Determine the (X, Y) coordinate at the center of the cell enclosing the given text.  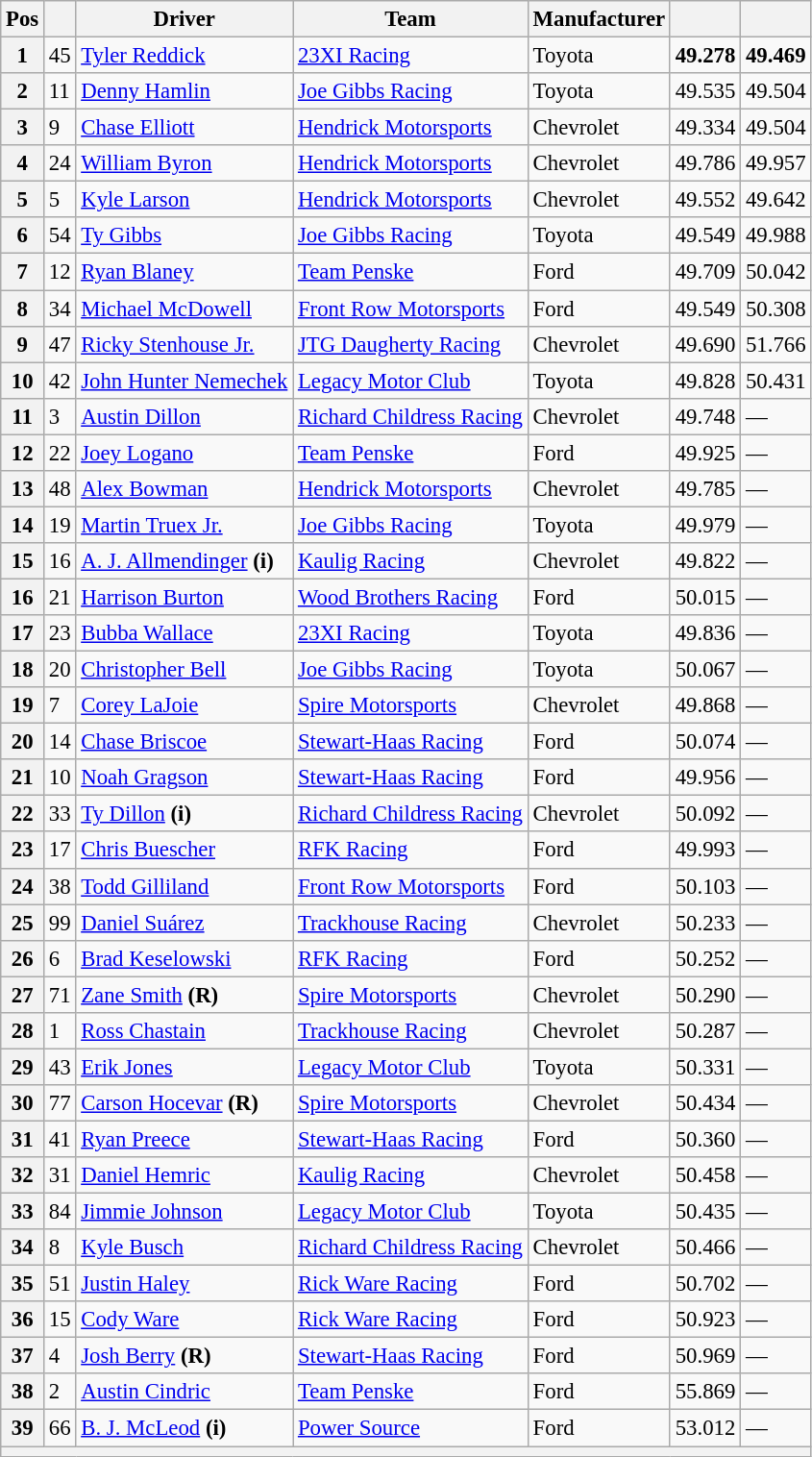
66 (60, 1428)
49.535 (705, 91)
49.836 (705, 633)
49.690 (705, 344)
50.923 (705, 1320)
49.469 (776, 56)
49.552 (705, 200)
32 (23, 1175)
49.988 (776, 235)
Noah Gragson (185, 778)
49.642 (776, 200)
50.431 (776, 381)
B. J. McLeod (i) (185, 1428)
Corey LaJoie (185, 705)
Denny Hamlin (185, 91)
Alex Bowman (185, 489)
Carson Hocevar (R) (185, 1103)
Manufacturer (599, 19)
Todd Gilliland (185, 886)
Christopher Bell (185, 670)
51 (60, 1284)
50.308 (776, 309)
77 (60, 1103)
Chase Briscoe (185, 742)
47 (60, 344)
Tyler Reddick (185, 56)
Daniel Hemric (185, 1175)
50.252 (705, 958)
50.233 (705, 923)
55.869 (705, 1393)
49.868 (705, 705)
50.015 (705, 597)
28 (23, 1031)
30 (23, 1103)
A. J. Allmendinger (i) (185, 561)
JTG Daugherty Racing (411, 344)
13 (23, 489)
50.103 (705, 886)
Ricky Stenhouse Jr. (185, 344)
Jimmie Johnson (185, 1212)
50.290 (705, 995)
99 (60, 923)
Michael McDowell (185, 309)
50.435 (705, 1212)
26 (23, 958)
49.925 (705, 453)
50.067 (705, 670)
Team (411, 19)
53.012 (705, 1428)
Josh Berry (R) (185, 1356)
Austin Cindric (185, 1393)
Wood Brothers Racing (411, 597)
Pos (23, 19)
84 (60, 1212)
John Hunter Nemechek (185, 381)
Ty Dillon (i) (185, 814)
37 (23, 1356)
49.993 (705, 851)
27 (23, 995)
50.092 (705, 814)
35 (23, 1284)
Austin Dillon (185, 416)
50.458 (705, 1175)
49.979 (705, 525)
50.969 (705, 1356)
Chris Buescher (185, 851)
Cody Ware (185, 1320)
42 (60, 381)
Chase Elliott (185, 128)
29 (23, 1067)
50.702 (705, 1284)
50.074 (705, 742)
49.822 (705, 561)
Driver (185, 19)
Bubba Wallace (185, 633)
Zane Smith (R) (185, 995)
Harrison Burton (185, 597)
50.360 (705, 1139)
49.748 (705, 416)
48 (60, 489)
49.956 (705, 778)
Ross Chastain (185, 1031)
45 (60, 56)
Ty Gibbs (185, 235)
Kyle Busch (185, 1247)
Martin Truex Jr. (185, 525)
Justin Haley (185, 1284)
39 (23, 1428)
50.466 (705, 1247)
49.278 (705, 56)
49.785 (705, 489)
54 (60, 235)
Erik Jones (185, 1067)
36 (23, 1320)
Daniel Suárez (185, 923)
43 (60, 1067)
Ryan Preece (185, 1139)
41 (60, 1139)
49.334 (705, 128)
49.709 (705, 272)
51.766 (776, 344)
Power Source (411, 1428)
49.828 (705, 381)
Brad Keselowski (185, 958)
49.786 (705, 163)
50.434 (705, 1103)
50.287 (705, 1031)
25 (23, 923)
71 (60, 995)
Joey Logano (185, 453)
18 (23, 670)
Kyle Larson (185, 200)
50.331 (705, 1067)
50.042 (776, 272)
William Byron (185, 163)
Ryan Blaney (185, 272)
49.957 (776, 163)
